Scan for the cell matching the given text and deliver its [X, Y] coordinate at center. 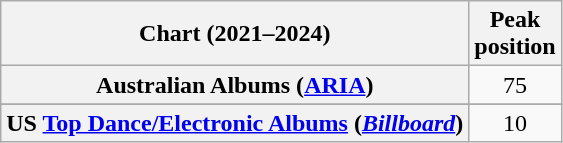
75 [515, 85]
Australian Albums (ARIA) [235, 85]
US Top Dance/Electronic Albums (Billboard) [235, 123]
Peakposition [515, 34]
10 [515, 123]
Chart (2021–2024) [235, 34]
